For the text-containing cell, return its midpoint in (x, y) coordinate format. 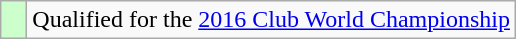
Qualified for the 2016 Club World Championship (272, 20)
